Return (x, y) of the center of cell containing provided text 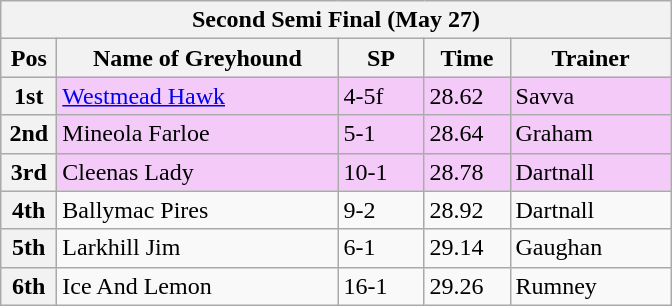
4-5f (381, 96)
28.64 (467, 134)
6-1 (381, 248)
2nd (29, 134)
Westmead Hawk (198, 96)
Time (467, 58)
5th (29, 248)
9-2 (381, 210)
5-1 (381, 134)
28.62 (467, 96)
Rumney (590, 286)
29.14 (467, 248)
Ballymac Pires (198, 210)
28.92 (467, 210)
3rd (29, 172)
Ice And Lemon (198, 286)
Trainer (590, 58)
28.78 (467, 172)
SP (381, 58)
Mineola Farloe (198, 134)
4th (29, 210)
Savva (590, 96)
1st (29, 96)
6th (29, 286)
Name of Greyhound (198, 58)
16-1 (381, 286)
Pos (29, 58)
Second Semi Final (May 27) (336, 20)
Cleenas Lady (198, 172)
10-1 (381, 172)
Gaughan (590, 248)
Graham (590, 134)
29.26 (467, 286)
Larkhill Jim (198, 248)
